Return (X, Y) of the center of cell containing provided text 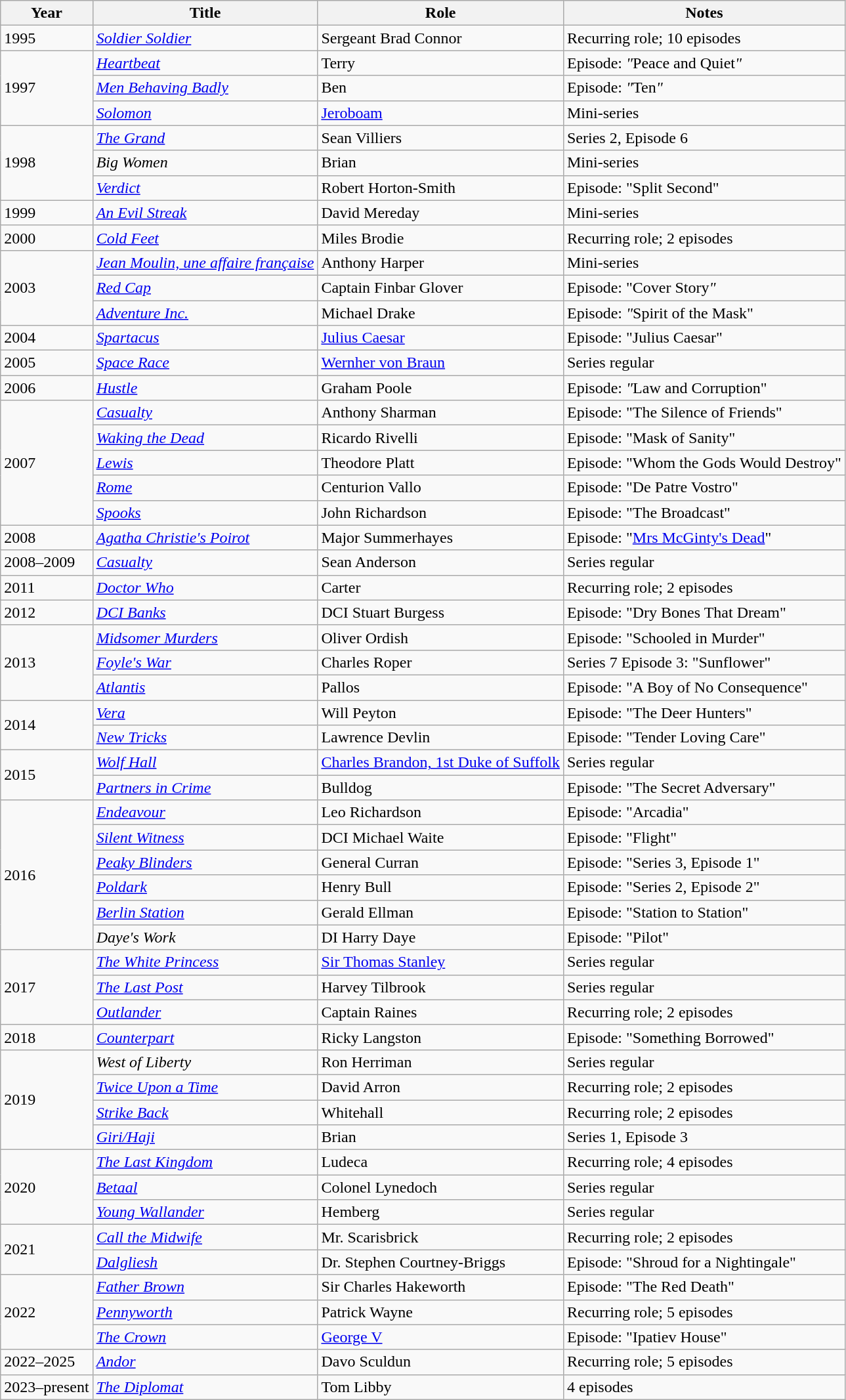
Miles Brodie (441, 238)
Hemberg (441, 1212)
Charles Brandon, 1st Duke of Suffolk (441, 763)
The Grand (205, 138)
Wolf Hall (205, 763)
Series 2, Episode 6 (704, 138)
Ben (441, 88)
2008–2009 (47, 562)
Counterpart (205, 1037)
Episode: "The Secret Adversary" (704, 788)
Wernher von Braun (441, 363)
1998 (47, 163)
DI Harry Daye (441, 937)
Episode: "Peace and Quiet" (704, 63)
Captain Finbar Glover (441, 287)
Oliver Ordish (441, 637)
Red Cap (205, 287)
George V (441, 1337)
Whitehall (441, 1113)
Sean Villiers (441, 138)
Cold Feet (205, 238)
The Crown (205, 1337)
Julius Caesar (441, 338)
Mr. Scarisbrick (441, 1237)
Peaky Blinders (205, 862)
Father Brown (205, 1287)
Carter (441, 587)
Sir Charles Hakeworth (441, 1287)
Pennyworth (205, 1312)
Title (205, 13)
Giri/Haji (205, 1137)
Role (441, 13)
2022 (47, 1312)
Robert Horton-Smith (441, 188)
Poldark (205, 887)
Episode: "Arcadia" (704, 813)
2022–2025 (47, 1362)
Notes (704, 13)
Partners in Crime (205, 788)
Call the Midwife (205, 1237)
4 episodes (704, 1387)
1997 (47, 88)
Episode: "Spirit of the Mask" (704, 313)
Young Wallander (205, 1212)
Rome (205, 488)
David Arron (441, 1087)
The White Princess (205, 962)
Bulldog (441, 788)
Series 7 Episode 3: "Sunflower" (704, 662)
Jeroboam (441, 113)
Episode: "Mask of Sanity" (704, 438)
Episode: "Pilot" (704, 937)
Lewis (205, 463)
Episode: "De Patre Vostro" (704, 488)
Soldier Soldier (205, 38)
Dr. Stephen Courtney-Briggs (441, 1262)
Episode: "Flight" (704, 838)
Waking the Dead (205, 438)
Will Peyton (441, 712)
Spooks (205, 513)
2003 (47, 287)
2021 (47, 1250)
Big Women (205, 163)
Foyle's War (205, 662)
Adventure Inc. (205, 313)
2012 (47, 612)
Episode: "Something Borrowed" (704, 1037)
Lawrence Devlin (441, 738)
The Last Post (205, 987)
Major Summerhayes (441, 538)
Ricardo Rivelli (441, 438)
Leo Richardson (441, 813)
2015 (47, 775)
New Tricks (205, 738)
Episode: "Schooled in Murder" (704, 637)
Episode: "Law and Corruption" (704, 388)
Anthony Harper (441, 263)
Captain Raines (441, 1012)
Episode: "Station to Station" (704, 912)
Episode: "The Red Death" (704, 1287)
Episode: "Mrs McGinty's Dead" (704, 538)
2006 (47, 388)
Space Race (205, 363)
Sir Thomas Stanley (441, 962)
The Last Kingdom (205, 1162)
Recurring role; 10 episodes (704, 38)
Davo Sculdun (441, 1362)
Episode: "Ten" (704, 88)
Episode: "A Boy of No Consequence" (704, 687)
1999 (47, 213)
Sean Anderson (441, 562)
Ron Herriman (441, 1062)
Solomon (205, 113)
Betaal (205, 1187)
2014 (47, 725)
Episode: "Ipatiev House" (704, 1337)
Heartbeat (205, 63)
Centurion Vallo (441, 488)
Sergeant Brad Connor (441, 38)
West of Liberty (205, 1062)
2007 (47, 463)
Episode: "Tender Loving Care" (704, 738)
Episode: "The Silence of Friends" (704, 413)
Michael Drake (441, 313)
Daye's Work (205, 937)
2016 (47, 875)
Episode: "The Deer Hunters" (704, 712)
1995 (47, 38)
Episode: "Shroud for a Nightingale" (704, 1262)
Harvey Tilbrook (441, 987)
An Evil Streak (205, 213)
Spartacus (205, 338)
Outlander (205, 1012)
Episode: "Series 2, Episode 2" (704, 887)
Patrick Wayne (441, 1312)
Henry Bull (441, 887)
Terry (441, 63)
Episode: "Series 3, Episode 1" (704, 862)
Midsomer Murders (205, 637)
2011 (47, 587)
Ricky Langston (441, 1037)
Vera (205, 712)
Doctor Who (205, 587)
Series 1, Episode 3 (704, 1137)
Episode: "Julius Caesar" (704, 338)
2019 (47, 1099)
2018 (47, 1037)
2008 (47, 538)
Berlin Station (205, 912)
DCI Michael Waite (441, 838)
2005 (47, 363)
Verdict (205, 188)
Year (47, 13)
Pallos (441, 687)
Episode: "Cover Story" (704, 287)
Atlantis (205, 687)
Episode: "Dry Bones That Dream" (704, 612)
Jean Moulin, une affaire française (205, 263)
2004 (47, 338)
Dalgliesh (205, 1262)
Tom Libby (441, 1387)
Ludeca (441, 1162)
Anthony Sharman (441, 413)
2020 (47, 1187)
Colonel Lynedoch (441, 1187)
Graham Poole (441, 388)
John Richardson (441, 513)
Silent Witness (205, 838)
Men Behaving Badly (205, 88)
Endeavour (205, 813)
Gerald Ellman (441, 912)
DCI Stuart Burgess (441, 612)
Strike Back (205, 1113)
Episode: "Split Second" (704, 188)
Hustle (205, 388)
Theodore Platt (441, 463)
Recurring role; 4 episodes (704, 1162)
General Curran (441, 862)
DCI Banks (205, 612)
The Diplomat (205, 1387)
2023–present (47, 1387)
Twice Upon a Time (205, 1087)
2013 (47, 662)
Episode: "Whom the Gods Would Destroy" (704, 463)
Andor (205, 1362)
Episode: "The Broadcast" (704, 513)
David Mereday (441, 213)
Charles Roper (441, 662)
2000 (47, 238)
2017 (47, 987)
Agatha Christie's Poirot (205, 538)
